Provide the (X, Y) coordinate of the cell's center where the given text is located.  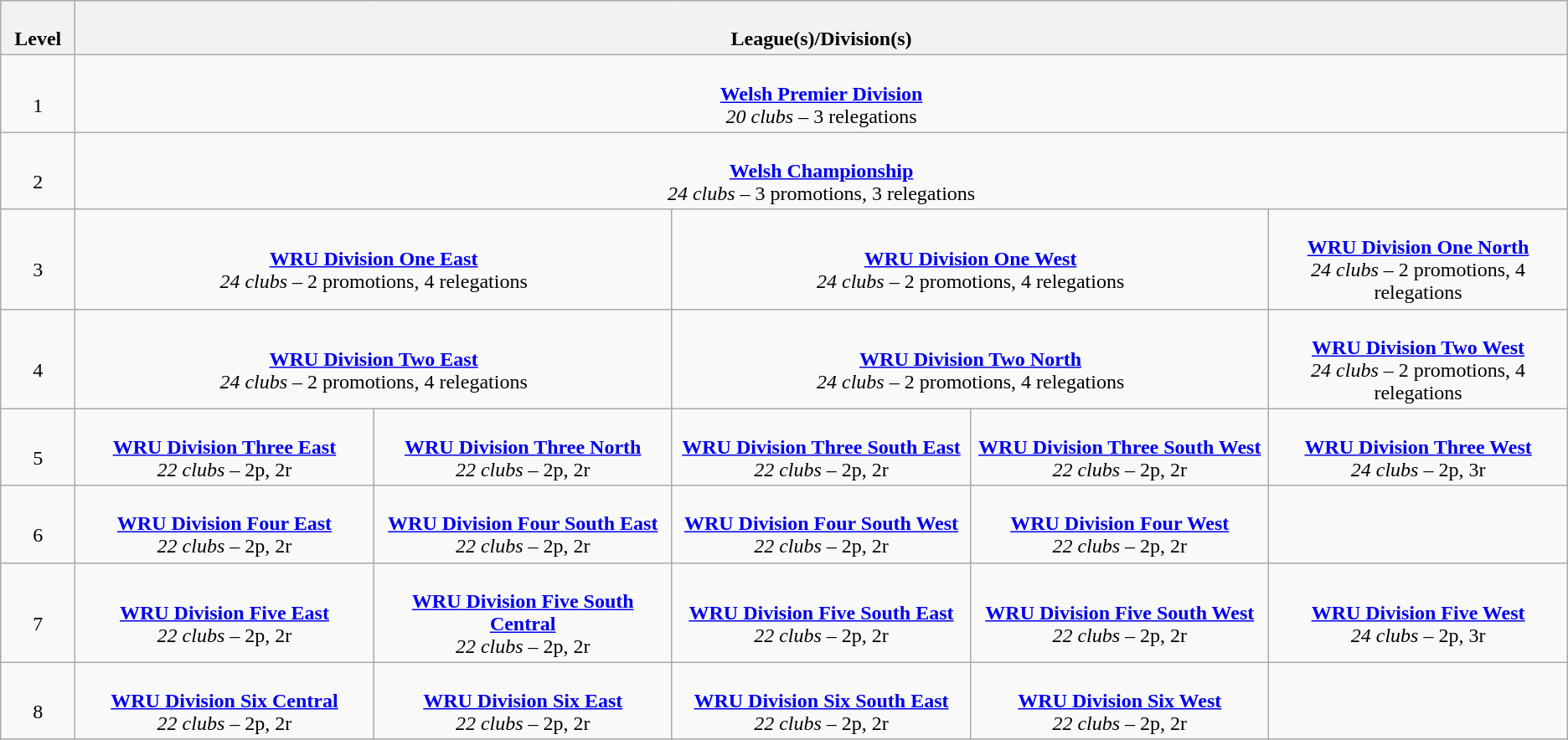
WRU Division Five East 22 clubs – 2p, 2r (224, 613)
WRU Division Six East 22 clubs – 2p, 2r (523, 701)
WRU Division Six South East 22 clubs – 2p, 2r (821, 701)
WRU Division Three South East 22 clubs – 2p, 2r (821, 447)
WRU Division Two North 24 clubs – 2 promotions, 4 relegations (970, 358)
League(s)/Division(s) (821, 28)
WRU Division Five South West 22 clubs – 2p, 2r (1120, 613)
WRU Division Two West 24 clubs – 2 promotions, 4 relegations (1418, 358)
WRU Division Five West 24 clubs – 2p, 3r (1418, 613)
6 (39, 524)
8 (39, 701)
Welsh Premier Division 20 clubs – 3 relegations (821, 94)
1 (39, 94)
WRU Division One North 24 clubs – 2 promotions, 4 relegations (1418, 260)
WRU Division Four East 22 clubs – 2p, 2r (224, 524)
WRU Division Four West 22 clubs – 2p, 2r (1120, 524)
2 (39, 171)
WRU Division One West 24 clubs – 2 promotions, 4 relegations (970, 260)
WRU Division Five South East 22 clubs – 2p, 2r (821, 613)
WRU Division Three West 24 clubs – 2p, 3r (1418, 447)
WRU Division Six Central 22 clubs – 2p, 2r (224, 701)
WRU Division Four South West 22 clubs – 2p, 2r (821, 524)
WRU Division Three East 22 clubs – 2p, 2r (224, 447)
Level (39, 28)
WRU Division One East 24 clubs – 2 promotions, 4 relegations (374, 260)
Welsh Championship 24 clubs – 3 promotions, 3 relegations (821, 171)
WRU Division Five South Central 22 clubs – 2p, 2r (523, 613)
4 (39, 358)
7 (39, 613)
WRU Division Three South West 22 clubs – 2p, 2r (1120, 447)
3 (39, 260)
WRU Division Two East 24 clubs – 2 promotions, 4 relegations (374, 358)
5 (39, 447)
WRU Division Three North 22 clubs – 2p, 2r (523, 447)
WRU Division Six West 22 clubs – 2p, 2r (1120, 701)
WRU Division Four South East 22 clubs – 2p, 2r (523, 524)
